Scan for the cell matching the given text and deliver its [X, Y] coordinate at center. 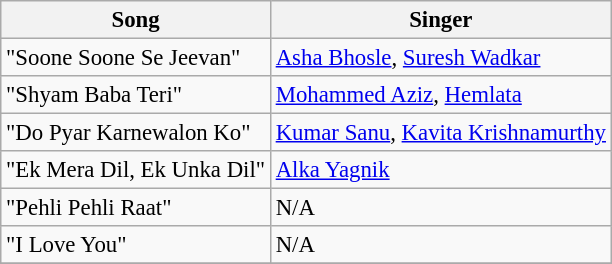
"Ek Mera Dil, Ek Unka Dil" [136, 170]
"Do Pyar Karnewalon Ko" [136, 133]
Kumar Sanu, Kavita Krishnamurthy [440, 133]
Song [136, 20]
Singer [440, 20]
"Pehli Pehli Raat" [136, 208]
"Soone Soone Se Jeevan" [136, 58]
"Shyam Baba Teri" [136, 95]
Alka Yagnik [440, 170]
Asha Bhosle, Suresh Wadkar [440, 58]
Mohammed Aziz, Hemlata [440, 95]
"I Love You" [136, 245]
